Find where the given text appears and provide that cell's center as (X, Y) coordinate. 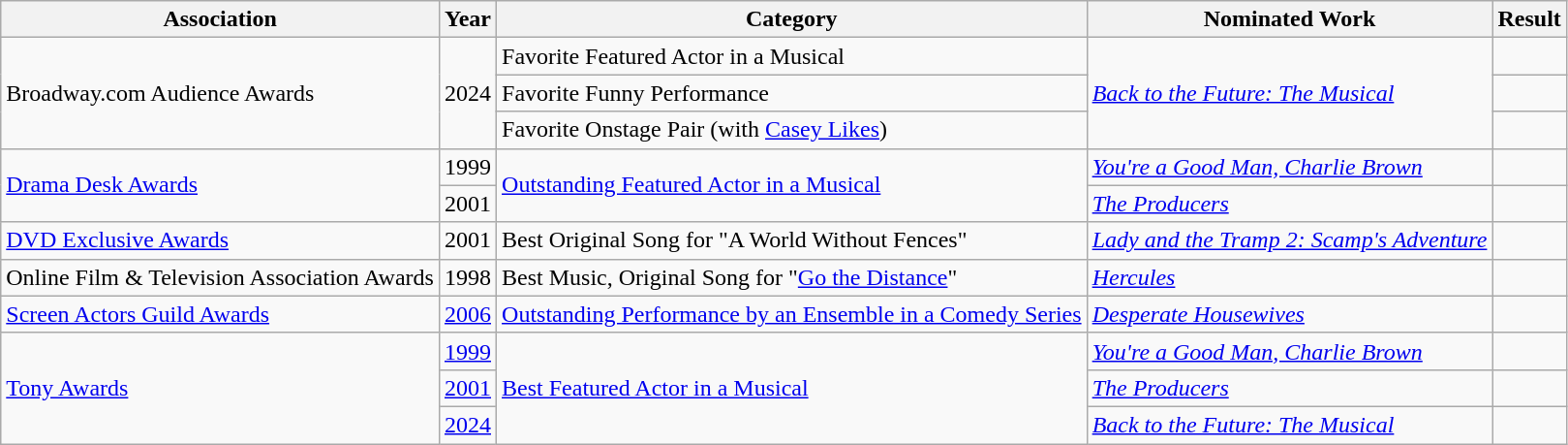
Desperate Housewives (1290, 314)
Result (1529, 19)
Best Music, Original Song for "Go the Distance" (792, 277)
Year (467, 19)
Tony Awards (221, 388)
Best Featured Actor in a Musical (792, 388)
Outstanding Featured Actor in a Musical (792, 185)
2006 (467, 314)
Screen Actors Guild Awards (221, 314)
Drama Desk Awards (221, 185)
DVD Exclusive Awards (221, 240)
Favorite Featured Actor in a Musical (792, 56)
Hercules (1290, 277)
Category (792, 19)
Online Film & Television Association Awards (221, 277)
Nominated Work (1290, 19)
1998 (467, 277)
Favorite Funny Performance (792, 93)
Outstanding Performance by an Ensemble in a Comedy Series (792, 314)
Best Original Song for "A World Without Fences" (792, 240)
Broadway.com Audience Awards (221, 93)
Lady and the Tramp 2: Scamp's Adventure (1290, 240)
Favorite Onstage Pair (with Casey Likes) (792, 130)
Association (221, 19)
